Return [x, y] of the center of cell containing provided text 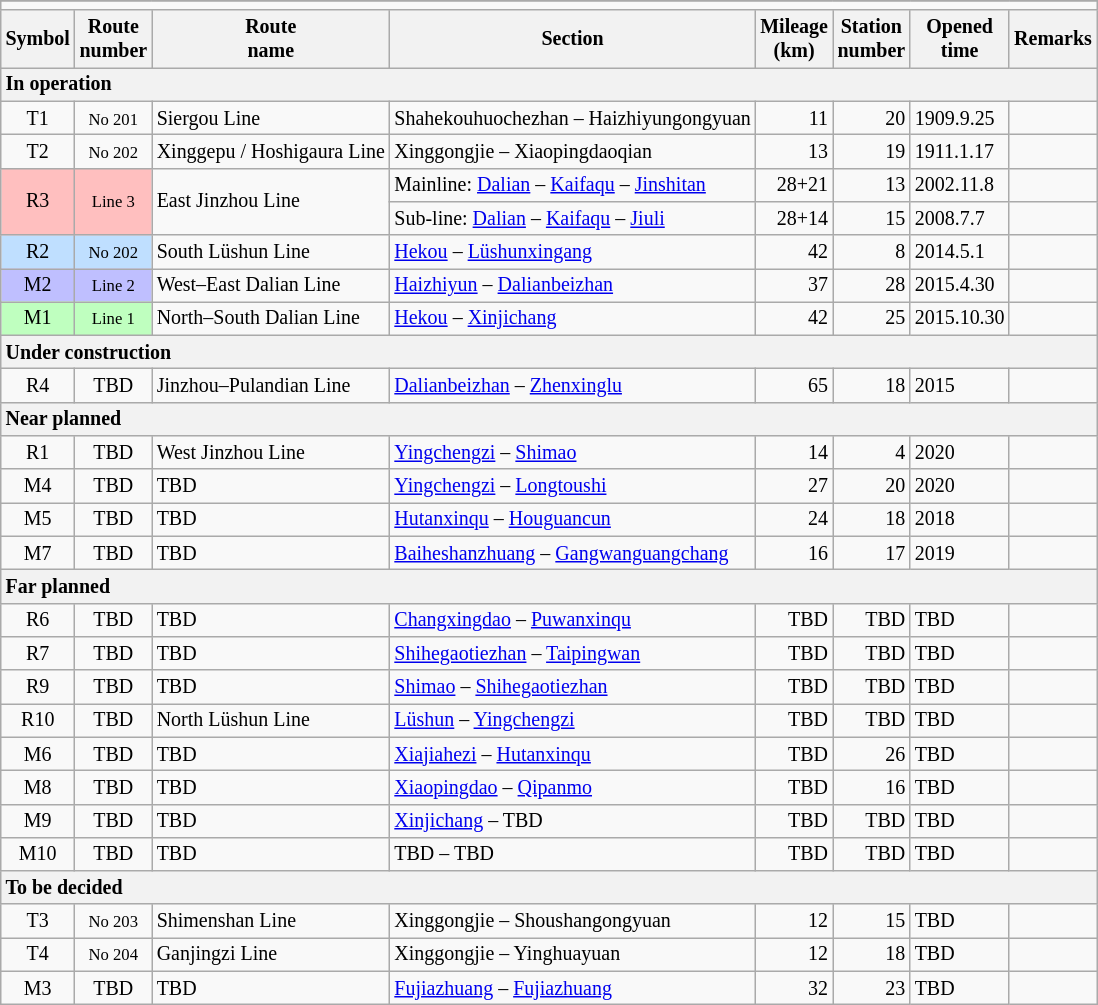
R10 [38, 720]
27 [794, 486]
8 [872, 252]
R6 [38, 620]
Xinggongjie – Shoushangongyuan [573, 922]
14 [794, 452]
South Lüshun Line [271, 252]
M3 [38, 988]
65 [794, 386]
26 [872, 754]
Symbol [38, 40]
Sub-line: Dalian – Kaifaqu – Jiuli [573, 218]
Hekou – Xinjichang [573, 318]
No 201 [114, 118]
23 [872, 988]
No 204 [114, 954]
17 [872, 554]
Openedtime [960, 40]
Routename [271, 40]
Hutanxinqu – Houguancun [573, 520]
M2 [38, 286]
28+14 [794, 218]
1911.1.17 [960, 152]
37 [794, 286]
Jinzhou–Pulandian Line [271, 386]
Near planned [549, 420]
North Lüshun Line [271, 720]
North–South Dalian Line [271, 318]
25 [872, 318]
M4 [38, 486]
Hekou – Lüshunxingang [573, 252]
28 [872, 286]
32 [794, 988]
T2 [38, 152]
Ganjingzi Line [271, 954]
Shimenshan Line [271, 922]
T1 [38, 118]
Xinggongjie – Yinghuayuan [573, 954]
Xiajiahezi – Hutanxinqu [573, 754]
T4 [38, 954]
To be decided [549, 888]
2014.5.1 [960, 252]
In operation [549, 84]
Siergou Line [271, 118]
1909.9.25 [960, 118]
West Jinzhou Line [271, 452]
Haizhiyun – Dalianbeizhan [573, 286]
Shihegaotiezhan – Taipingwan [573, 654]
2019 [960, 554]
4 [872, 452]
R7 [38, 654]
R4 [38, 386]
11 [794, 118]
Fujiazhuang – Fujiazhuang [573, 988]
Routenumber [114, 40]
Under construction [549, 352]
2015.4.30 [960, 286]
Shahekouhuochezhan – Haizhiyungongyuan [573, 118]
No 203 [114, 922]
2018 [960, 520]
Mainline: Dalian – Kaifaqu – Jinshitan [573, 184]
24 [794, 520]
2008.7.7 [960, 218]
Yingchengzi – Longtoushi [573, 486]
Baiheshanzhuang – Gangwanguangchang [573, 554]
M1 [38, 318]
2015 [960, 386]
Xinggepu / Hoshigaura Line [271, 152]
M8 [38, 788]
Dalianbeizhan – Zhenxinglu [573, 386]
TBD – TBD [573, 854]
Mileage(km) [794, 40]
M6 [38, 754]
M10 [38, 854]
Xinggongjie – Xiaopingdaoqian [573, 152]
West–East Dalian Line [271, 286]
M9 [38, 820]
2015.10.30 [960, 318]
R3 [38, 202]
Line 1 [114, 318]
R1 [38, 452]
Line 2 [114, 286]
Changxingdao – Puwanxinqu [573, 620]
Line 3 [114, 202]
Stationnumber [872, 40]
East Jinzhou Line [271, 202]
R9 [38, 686]
Remarks [1052, 40]
Xinjichang – TBD [573, 820]
Lüshun – Yingchengzi [573, 720]
Section [573, 40]
Far planned [549, 586]
M7 [38, 554]
Shimao – Shihegaotiezhan [573, 686]
Xiaopingdao – Qipanmo [573, 788]
T3 [38, 922]
28+21 [794, 184]
R2 [38, 252]
Yingchengzi – Shimao [573, 452]
2002.11.8 [960, 184]
19 [872, 152]
M5 [38, 520]
